Return [X, Y] of the center of cell containing provided text 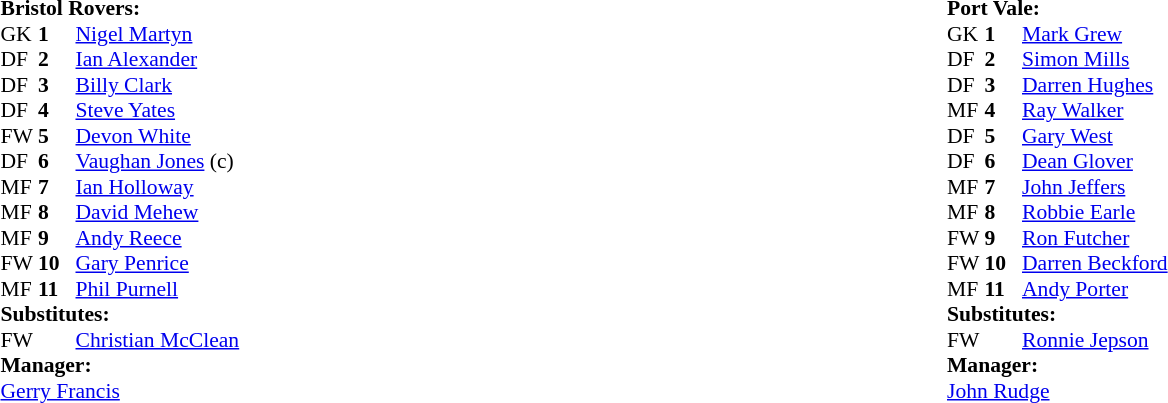
Dean Glover [1095, 161]
Darren Hughes [1095, 85]
Phil Purnell [158, 289]
Mark Grew [1095, 34]
Vaughan Jones (c) [158, 161]
Ian Alexander [158, 59]
John Jeffers [1095, 187]
David Mehew [158, 213]
Andy Porter [1095, 289]
Billy Clark [158, 85]
Steve Yates [158, 111]
Simon Mills [1095, 59]
Robbie Earle [1095, 213]
Ray Walker [1095, 111]
Gary West [1095, 136]
Devon White [158, 136]
Nigel Martyn [158, 34]
Andy Reece [158, 238]
Darren Beckford [1095, 263]
Ian Holloway [158, 187]
Ronnie Jepson [1095, 340]
Gary Penrice [158, 263]
Christian McClean [158, 340]
Ron Futcher [1095, 238]
